Locate the cell with the specified text and output its (X, Y) center coordinate. 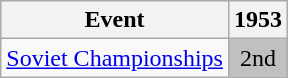
Soviet Championships (115, 58)
2nd (258, 58)
1953 (258, 20)
Event (115, 20)
